Identify which cell holds the provided text, then report its [x, y] central coordinate. 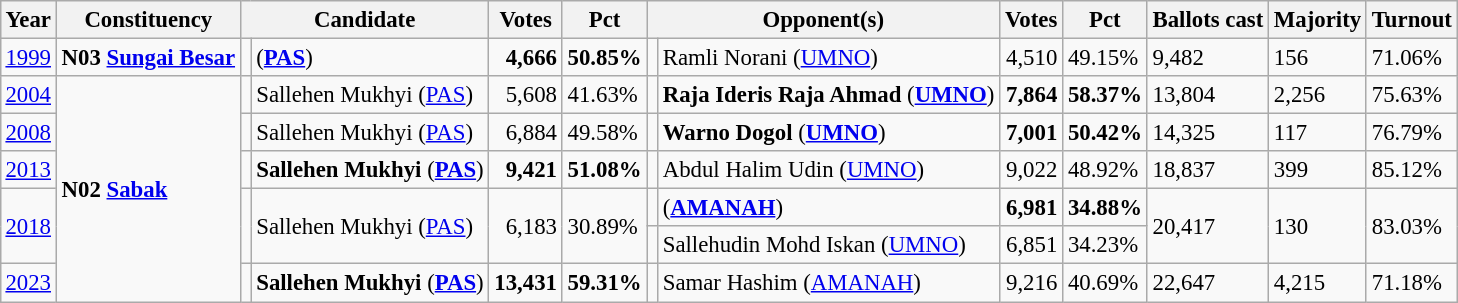
13,804 [1208, 95]
85.12% [1412, 170]
49.58% [604, 133]
2023 [28, 283]
Majority [1318, 20]
117 [1318, 133]
22,647 [1208, 283]
Turnout [1412, 20]
71.06% [1412, 57]
6,884 [526, 133]
51.08% [604, 170]
Samar Hashim (AMANAH) [828, 283]
130 [1318, 226]
1999 [28, 57]
399 [1318, 170]
6,851 [1032, 245]
Candidate [364, 20]
9,421 [526, 170]
4,510 [1032, 57]
4,666 [526, 57]
Abdul Halim Udin (UMNO) [828, 170]
Ramli Norani (UMNO) [828, 57]
Raja Ideris Raja Ahmad (UMNO) [828, 95]
76.79% [1412, 133]
30.89% [604, 226]
49.15% [1106, 57]
5,608 [526, 95]
83.03% [1412, 226]
Sallehudin Mohd Iskan (UMNO) [828, 245]
40.69% [1106, 283]
18,837 [1208, 170]
7,864 [1032, 95]
20,417 [1208, 226]
75.63% [1412, 95]
34.88% [1106, 208]
N03 Sungai Besar [148, 57]
71.18% [1412, 283]
6,183 [526, 226]
156 [1318, 57]
7,001 [1032, 133]
4,215 [1318, 283]
(AMANAH) [828, 208]
6,981 [1032, 208]
48.92% [1106, 170]
59.31% [604, 283]
58.37% [1106, 95]
Year [28, 20]
9,022 [1032, 170]
Warno Dogol (UMNO) [828, 133]
13,431 [526, 283]
34.23% [1106, 245]
Ballots cast [1208, 20]
N02 Sabak [148, 189]
Opponent(s) [824, 20]
(PAS) [370, 57]
50.42% [1106, 133]
2,256 [1318, 95]
2013 [28, 170]
50.85% [604, 57]
Constituency [148, 20]
2008 [28, 133]
2018 [28, 226]
41.63% [604, 95]
9,216 [1032, 283]
14,325 [1208, 133]
2004 [28, 95]
9,482 [1208, 57]
